Return (x, y) of the center of cell containing provided text 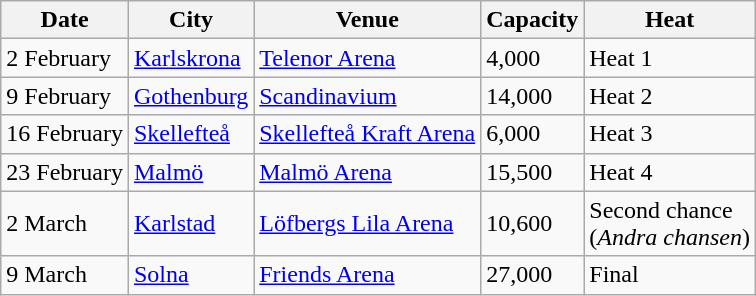
Final (670, 275)
Gothenburg (190, 96)
Friends Arena (368, 275)
15,500 (532, 172)
Scandinavium (368, 96)
Heat 1 (670, 58)
10,600 (532, 224)
Heat 3 (670, 134)
16 February (65, 134)
City (190, 20)
Löfbergs Lila Arena (368, 224)
6,000 (532, 134)
Date (65, 20)
Heat (670, 20)
Solna (190, 275)
Heat 2 (670, 96)
2 March (65, 224)
Second chance (Andra chansen) (670, 224)
9 March (65, 275)
Venue (368, 20)
2 February (65, 58)
23 February (65, 172)
Karlstad (190, 224)
Telenor Arena (368, 58)
Malmö (190, 172)
Malmö Arena (368, 172)
Capacity (532, 20)
27,000 (532, 275)
9 February (65, 96)
4,000 (532, 58)
Heat 4 (670, 172)
14,000 (532, 96)
Skellefteå (190, 134)
Skellefteå Kraft Arena (368, 134)
Karlskrona (190, 58)
